Capture the cell that displays the provided text and extract its (x, y) central coordinate. 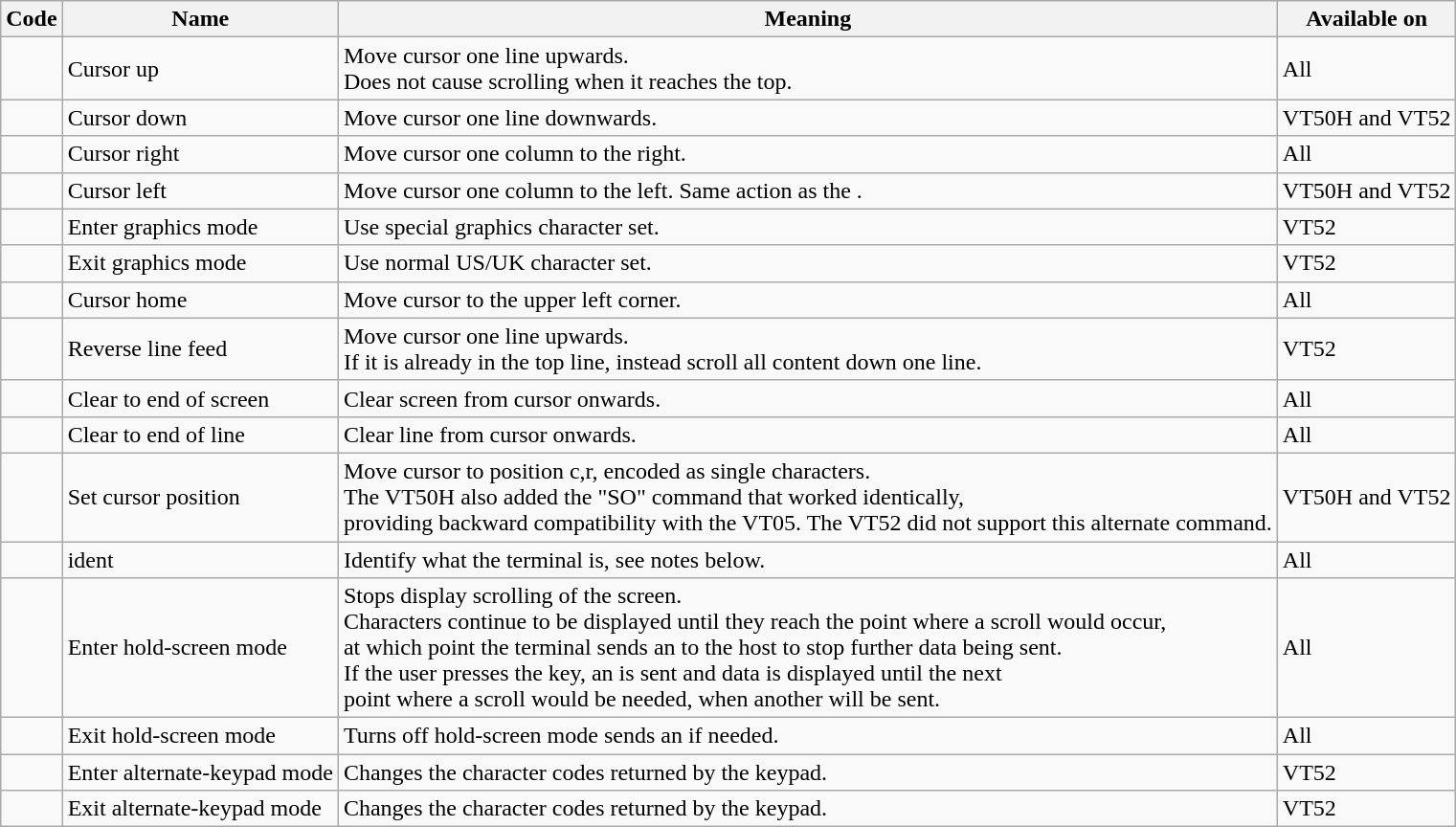
Cursor left (200, 190)
Move cursor one column to the right. (808, 154)
Identify what the terminal is, see notes below. (808, 560)
Enter graphics mode (200, 227)
Cursor down (200, 118)
Reverse line feed (200, 348)
Cursor right (200, 154)
Move cursor one line downwards. (808, 118)
Move cursor to the upper left corner. (808, 300)
Meaning (808, 19)
Turns off hold-screen mode sends an if needed. (808, 736)
Exit alternate-keypad mode (200, 809)
Move cursor one column to the left. Same action as the . (808, 190)
Exit hold-screen mode (200, 736)
Move cursor one line upwards.Does not cause scrolling when it reaches the top. (808, 69)
Name (200, 19)
Clear to end of line (200, 435)
Cursor up (200, 69)
Clear line from cursor onwards. (808, 435)
Clear to end of screen (200, 398)
Exit graphics mode (200, 263)
Available on (1367, 19)
Use normal US/UK character set. (808, 263)
Enter alternate-keypad mode (200, 772)
Clear screen from cursor onwards. (808, 398)
Cursor home (200, 300)
Move cursor one line upwards.If it is already in the top line, instead scroll all content down one line. (808, 348)
Use special graphics character set. (808, 227)
Code (32, 19)
Set cursor position (200, 497)
Enter hold-screen mode (200, 648)
ident (200, 560)
